Search for the cell housing the specified text and yield its (x, y) center coordinate. 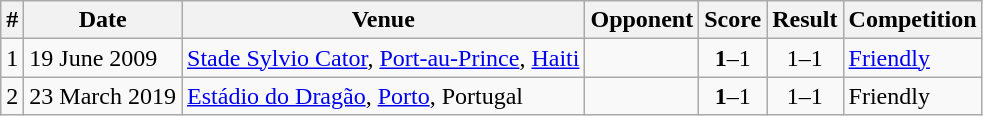
Opponent (642, 20)
Stade Sylvio Cator, Port-au-Prince, Haiti (384, 58)
Date (103, 20)
23 March 2019 (103, 96)
Result (805, 20)
19 June 2009 (103, 58)
2 (12, 96)
Venue (384, 20)
Estádio do Dragão, Porto, Portugal (384, 96)
1 (12, 58)
Competition (912, 20)
# (12, 20)
Score (733, 20)
